Pinpoint the cell where the given text exists, returning its (x, y) midpoint coordinate. 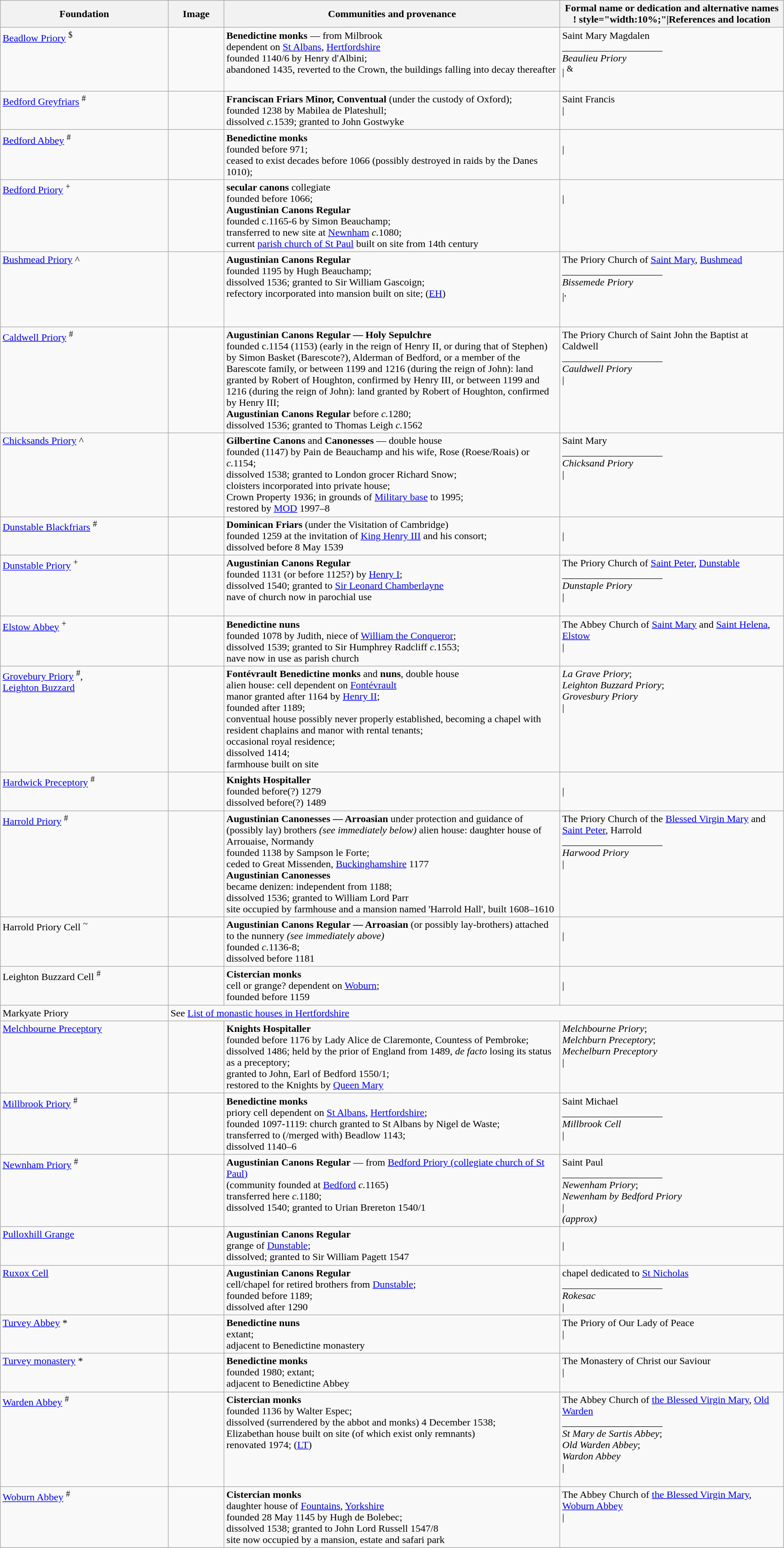
Harrold Priory # (84, 864)
Bedford Abbey # (84, 155)
The Priory Church of Saint Mary, Bushmead____________________Bissemede Priory|, (672, 290)
The Priory Church of Saint John the Baptist at Caldwell____________________Cauldwell Priory| (672, 380)
The Priory Church of Saint Peter, Dunstable____________________Dunstaple Priory| (672, 586)
Dunstable Priory + (84, 586)
The Priory of Our Lady of Peace| (672, 1334)
The Abbey Church of the Blessed Virgin Mary, Woburn Abbey| (672, 1517)
Hardwick Preceptory # (84, 791)
Knights Hospitallerfounded before(?) 1279dissolved before(?) 1489 (392, 791)
Bedford Priory + (84, 216)
Franciscan Friars Minor, Conventual (under the custody of Oxford);founded 1238 by Mabilea de Plateshull;dissolved c.1539; granted to John Gostwyke (392, 110)
The Monastery of Christ our Saviour| (672, 1372)
Turvey monastery * (84, 1372)
Warden Abbey # (84, 1439)
Turvey Abbey * (84, 1334)
Ruxox Cell (84, 1290)
Formal name or dedication and alternative names! style="width:10%;"|References and location (672, 14)
Beadlow Priory $ (84, 59)
Saint Paul____________________Newenham Priory;Newenham by Bedford Priory| (approx) (672, 1190)
Communities and provenance (392, 14)
Woburn Abbey # (84, 1517)
Augustinian Canons Regularcell/chapel for retired brothers from Dunstable;founded before 1189;dissolved after 1290 (392, 1290)
Saint Mary Magdalen____________________Beaulieu Priory| & (672, 59)
Bedford Greyfriars # (84, 110)
Dominican Friars (under the Visitation of Cambridge)founded 1259 at the invitation of King Henry III and his consort;dissolved before 8 May 1539 (392, 536)
Elstow Abbey + (84, 641)
Benedictine monksfounded before 971;ceased to exist decades before 1066 (possibly destroyed in raids by the Danes 1010); (392, 155)
Dunstable Blackfriars # (84, 536)
Cistercian monkscell or grange? dependent on Woburn;founded before 1159 (392, 986)
The Abbey Church of the Blessed Virgin Mary, Old Warden____________________St Mary de Sartis Abbey;Old Warden Abbey;Wardon Abbey| (672, 1439)
Saint Michael____________________Millbrook Cell| (672, 1124)
Newnham Priory # (84, 1190)
chapel dedicated to St Nicholas____________________Rokesac| (672, 1290)
Melchbourne Preceptory (84, 1057)
See List of monastic houses in Hertfordshire (476, 1013)
The Abbey Church of Saint Mary and Saint Helena, Elstow| (672, 641)
Leighton Buzzard Cell # (84, 986)
Benedictine monksfounded 1980; extant;adjacent to Benedictine Abbey (392, 1372)
Melchbourne Priory;Melchburn Preceptory;Mechelburn Preceptory| (672, 1057)
Caldwell Priory # (84, 380)
Markyate Priory (84, 1013)
Pulloxhill Grange (84, 1246)
La Grave Priory;Leighton Buzzard Priory;Grovesbury Priory| (672, 719)
Image (196, 14)
Millbrook Priory # (84, 1124)
Grovebury Priory #, Leighton Buzzard (84, 719)
Augustinian Canons Regulargrange of Dunstable;dissolved; granted to Sir William Pagett 1547 (392, 1246)
The Priory Church of the Blessed Virgin Mary and Saint Peter, Harrold____________________Harwood Priory| (672, 864)
Foundation (84, 14)
Bushmead Priory ^ (84, 290)
Saint Francis| (672, 110)
Saint Mary____________________Chicksand Priory| (672, 475)
Benedictine nunsextant;adjacent to Benedictine monastery (392, 1334)
Chicksands Priory ^ (84, 475)
Harrold Priory Cell ~ (84, 942)
